Determine the [X, Y] coordinate at the center of the cell enclosing the given text.  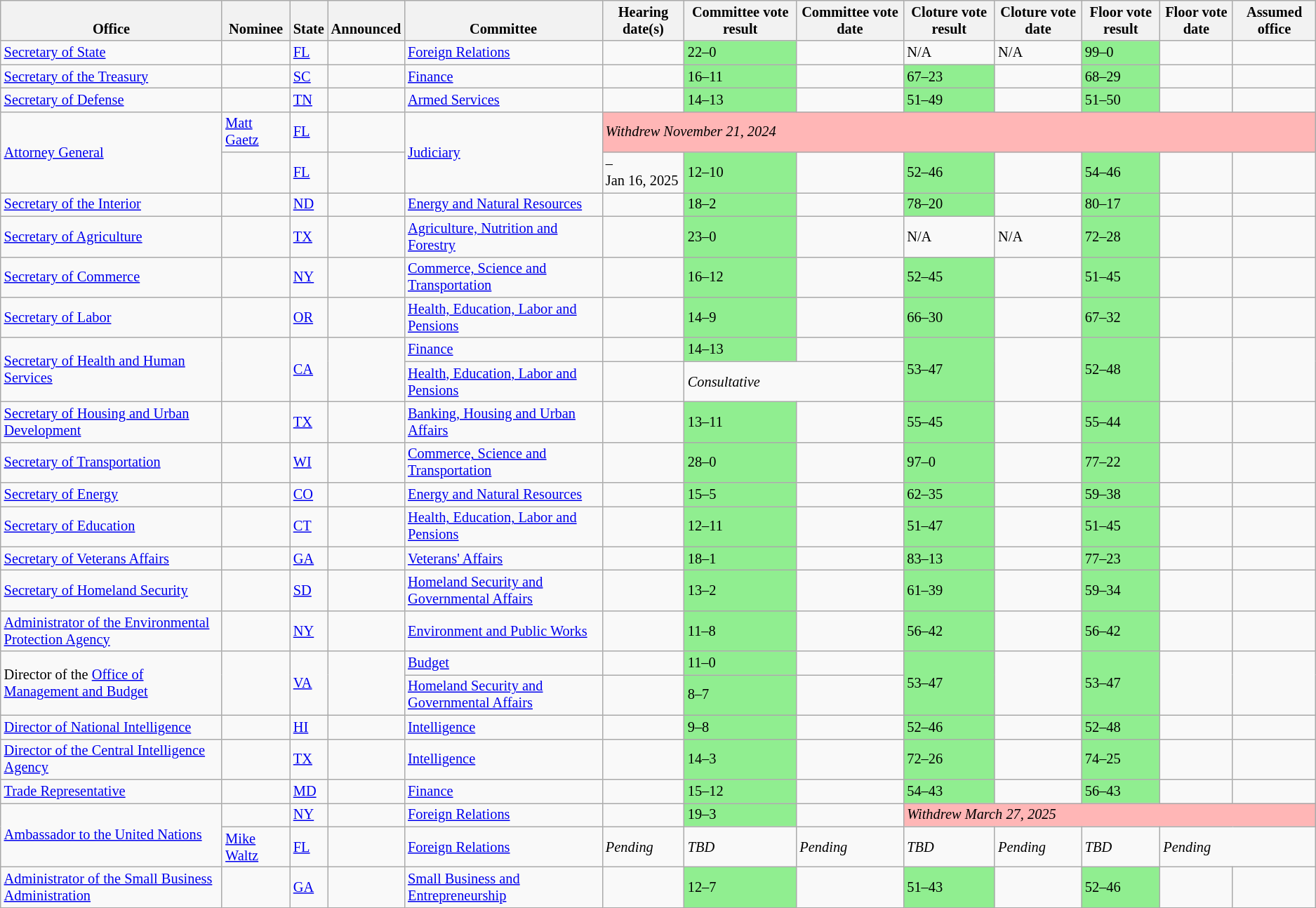
Secretary of Homeland Security [112, 590]
8–7 [740, 695]
State [309, 20]
Ambassador to the United Nations [112, 835]
55–45 [949, 422]
12–11 [740, 526]
Hearing date(s) [643, 20]
62–35 [949, 495]
CT [309, 526]
MD [309, 791]
23–0 [740, 236]
VA [309, 683]
28–0 [740, 462]
Environment and Public Works [503, 631]
Budget [503, 663]
Secretary of Transportation [112, 462]
67–23 [949, 76]
Director of National Intelligence [112, 727]
77–22 [1121, 462]
Committee vote result [740, 20]
67–32 [1121, 317]
Assumed office [1275, 20]
ND [309, 204]
Secretary of Agriculture [112, 236]
9–8 [740, 727]
Secretary of the Treasury [112, 76]
11–0 [740, 663]
Secretary of Housing and Urban Development [112, 422]
52–45 [949, 277]
Veterans' Affairs [503, 559]
97–0 [949, 462]
Cloture vote date [1038, 20]
99–0 [1121, 53]
Director of the Office of Management and Budget [112, 683]
Withdrew March 27, 2025 [1110, 815]
Small Business and Entrepreneurship [503, 887]
Secretary of Education [112, 526]
Secretary of Commerce [112, 277]
59–38 [1121, 495]
OR [309, 317]
12–10 [740, 173]
Secretary of Veterans Affairs [112, 559]
14–3 [740, 759]
18–2 [740, 204]
54–46 [1121, 173]
Office [112, 20]
SC [309, 76]
19–3 [740, 815]
Armed Services [503, 100]
18–1 [740, 559]
78–20 [949, 204]
Mike Waltz [255, 847]
12–7 [740, 887]
Agriculture, Nutrition and Forestry [503, 236]
Announced [366, 20]
15–5 [740, 495]
80–17 [1121, 204]
Secretary of Energy [112, 495]
Administrator of the Environmental Protection Agency [112, 631]
Attorney General [112, 152]
Cloture vote result [949, 20]
16–11 [740, 76]
15–12 [740, 791]
SD [309, 590]
83–13 [949, 559]
Committee [503, 20]
Director of the Central Intelligence Agency [112, 759]
–Jan 16, 2025 [643, 173]
56–43 [1121, 791]
Administrator of the Small Business Administration [112, 887]
72–26 [949, 759]
Trade Representative [112, 791]
22–0 [740, 53]
CO [309, 495]
Secretary of Defense [112, 100]
Secretary of the Interior [112, 204]
CA [309, 369]
13–11 [740, 422]
54–43 [949, 791]
13–2 [740, 590]
TN [309, 100]
77–23 [1121, 559]
Matt Gaetz [255, 132]
Consultative [794, 382]
51–47 [949, 526]
Nominee [255, 20]
HI [309, 727]
Committee vote date [849, 20]
72–28 [1121, 236]
Secretary of State [112, 53]
Judiciary [503, 152]
WI [309, 462]
Floor vote date [1196, 20]
55–44 [1121, 422]
16–12 [740, 277]
51–49 [949, 100]
51–43 [949, 887]
74–25 [1121, 759]
11–8 [740, 631]
66–30 [949, 317]
51–50 [1121, 100]
Withdrew November 21, 2024 [959, 132]
61–39 [949, 590]
Floor vote result [1121, 20]
14–9 [740, 317]
Secretary of Labor [112, 317]
Banking, Housing and Urban Affairs [503, 422]
Secretary of Health and Human Services [112, 369]
68–29 [1121, 76]
59–34 [1121, 590]
